Find where the given text appears and provide that cell's center as [x, y] coordinate. 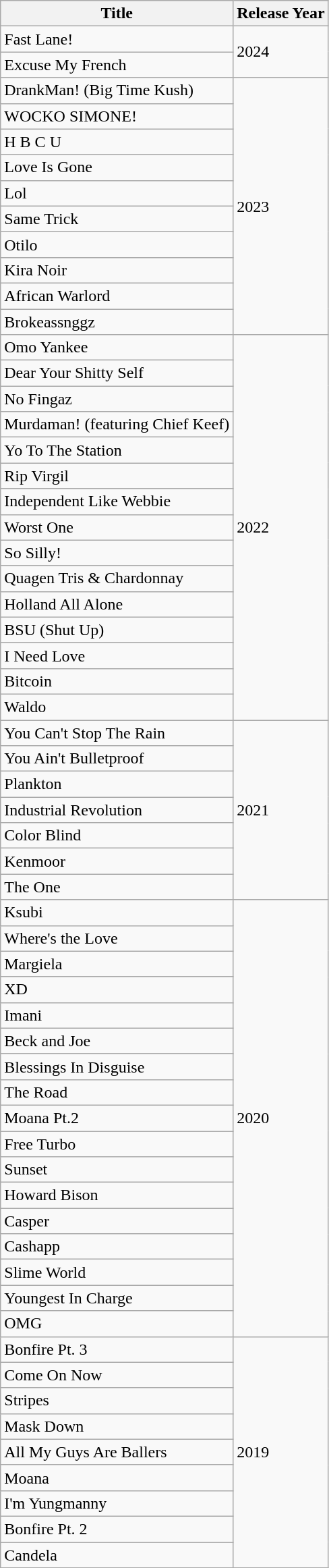
Howard Bison [117, 1195]
Kenmoor [117, 861]
Ksubi [117, 913]
Come On Now [117, 1375]
Lol [117, 193]
Sunset [117, 1170]
Free Turbo [117, 1144]
Rip Virgil [117, 476]
2023 [280, 207]
You Can't Stop The Rain [117, 732]
Stripes [117, 1401]
Where's the Love [117, 938]
Industrial Revolution [117, 810]
H B C U [117, 142]
Independent Like Webbie [117, 502]
Bitcoin [117, 681]
Candela [117, 1555]
Yo To The Station [117, 450]
Bonfire Pt. 3 [117, 1349]
Same Trick [117, 219]
2019 [280, 1453]
Excuse My French [117, 65]
Slime World [117, 1272]
Mask Down [117, 1426]
I'm Yungmanny [117, 1503]
The One [117, 887]
No Fingaz [117, 399]
2020 [280, 1118]
Holland All Alone [117, 604]
So Silly! [117, 553]
OMG [117, 1324]
DrankMan! (Big Time Kush) [117, 90]
Title [117, 13]
Margiela [117, 964]
WOCKO SIMONE! [117, 116]
Moana [117, 1478]
Kira Noir [117, 270]
XD [117, 990]
Plankton [117, 784]
Quagen Tris & Chardonnay [117, 578]
Release Year [280, 13]
Beck and Joe [117, 1041]
Bonfire Pt. 2 [117, 1529]
Dear Your Shitty Self [117, 373]
Imani [117, 1015]
Love Is Gone [117, 167]
You Ain't Bulletproof [117, 759]
2024 [280, 52]
Brokeassnggz [117, 322]
Fast Lane! [117, 39]
Moana Pt.2 [117, 1118]
I Need Love [117, 655]
Blessings In Disguise [117, 1066]
Color Blind [117, 836]
2022 [280, 528]
All My Guys Are Ballers [117, 1452]
BSU (Shut Up) [117, 630]
2021 [280, 809]
Omo Yankee [117, 348]
The Road [117, 1092]
Cashapp [117, 1247]
Otilo [117, 244]
Youngest In Charge [117, 1298]
African Warlord [117, 296]
Murdaman! (featuring Chief Keef) [117, 425]
Worst One [117, 527]
Casper [117, 1221]
Waldo [117, 707]
